Provide the (X, Y) coordinate of the cell's center where the given text is located.  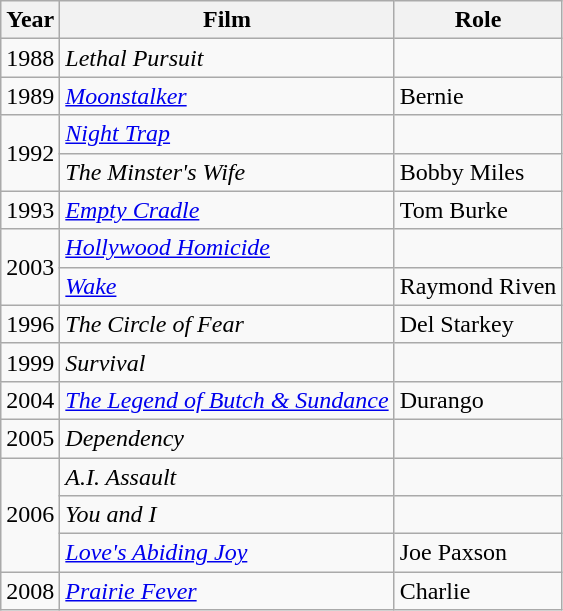
Moonstalker (227, 96)
2004 (30, 400)
1993 (30, 210)
Hollywood Homicide (227, 248)
Prairie Fever (227, 591)
A.I. Assault (227, 477)
Survival (227, 362)
Raymond Riven (478, 286)
Wake (227, 286)
Love's Abiding Joy (227, 553)
Joe Paxson (478, 553)
Role (478, 20)
Del Starkey (478, 324)
Film (227, 20)
1996 (30, 324)
Charlie (478, 591)
2005 (30, 438)
Year (30, 20)
Empty Cradle (227, 210)
You and I (227, 515)
1992 (30, 153)
Dependency (227, 438)
Lethal Pursuit (227, 58)
Tom Burke (478, 210)
The Minster's Wife (227, 172)
2003 (30, 267)
1999 (30, 362)
2008 (30, 591)
2006 (30, 515)
Night Trap (227, 134)
Durango (478, 400)
The Legend of Butch & Sundance (227, 400)
1989 (30, 96)
Bobby Miles (478, 172)
1988 (30, 58)
The Circle of Fear (227, 324)
Bernie (478, 96)
